From the cell containing the given text, extract its center point as (x, y) coordinate. 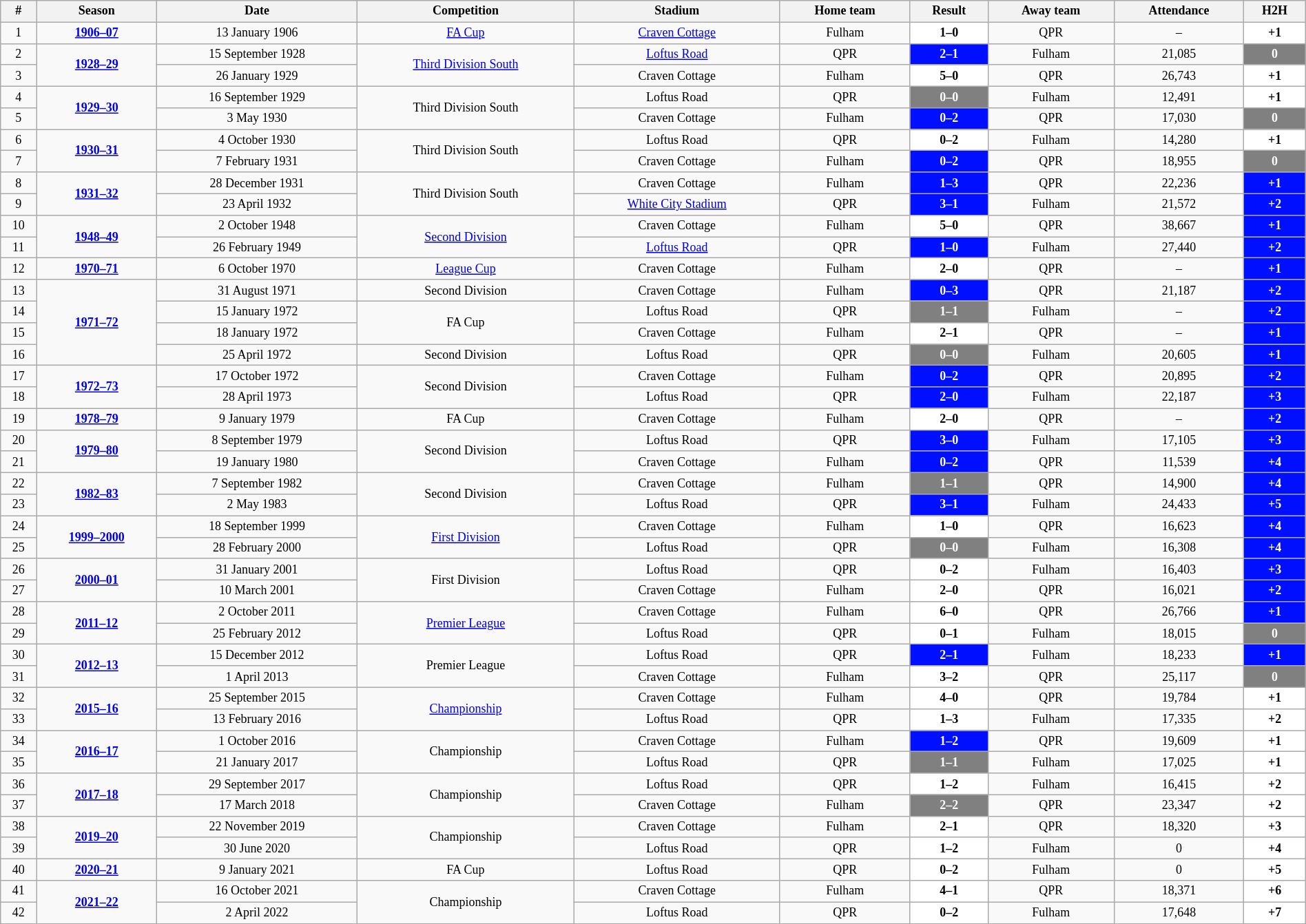
18,955 (1179, 161)
24 (19, 526)
6 October 1970 (257, 269)
25 (19, 548)
16 September 1929 (257, 96)
3 (19, 76)
Stadium (677, 11)
2012–13 (96, 666)
3–0 (949, 441)
18 September 1999 (257, 526)
2019–20 (96, 837)
Result (949, 11)
18 (19, 398)
7 February 1931 (257, 161)
28 April 1973 (257, 398)
23,347 (1179, 806)
15 December 2012 (257, 655)
16,308 (1179, 548)
28 December 1931 (257, 183)
22 November 2019 (257, 826)
+6 (1274, 891)
1 (19, 33)
17,335 (1179, 719)
40 (19, 870)
19 (19, 419)
18 January 1972 (257, 333)
26 February 1949 (257, 248)
21 January 2017 (257, 763)
31 August 1971 (257, 291)
2 October 2011 (257, 613)
26 (19, 569)
20,605 (1179, 355)
1906–07 (96, 33)
1 April 2013 (257, 676)
41 (19, 891)
8 (19, 183)
26 January 1929 (257, 76)
38 (19, 826)
Attendance (1179, 11)
2 April 2022 (257, 913)
# (19, 11)
17 March 2018 (257, 806)
27,440 (1179, 248)
42 (19, 913)
4–0 (949, 698)
21,187 (1179, 291)
25 February 2012 (257, 633)
4 (19, 96)
14,900 (1179, 483)
21,085 (1179, 54)
13 February 2016 (257, 719)
H2H (1274, 11)
3–2 (949, 676)
Season (96, 11)
18,320 (1179, 826)
4–1 (949, 891)
3 May 1930 (257, 118)
1982–83 (96, 494)
1931–32 (96, 193)
17 October 1972 (257, 376)
19,609 (1179, 741)
29 September 2017 (257, 784)
2 October 1948 (257, 226)
11 (19, 248)
22 (19, 483)
15 January 1972 (257, 311)
19 January 1980 (257, 461)
11,539 (1179, 461)
25,117 (1179, 676)
26,766 (1179, 613)
1948–49 (96, 236)
0–1 (949, 633)
31 (19, 676)
18,233 (1179, 655)
16 (19, 355)
16,415 (1179, 784)
25 April 1972 (257, 355)
20,895 (1179, 376)
38,667 (1179, 226)
2020–21 (96, 870)
26,743 (1179, 76)
Home team (845, 11)
1970–71 (96, 269)
1971–72 (96, 322)
9 January 2021 (257, 870)
6 (19, 140)
39 (19, 848)
13 (19, 291)
16,403 (1179, 569)
8 September 1979 (257, 441)
17,030 (1179, 118)
2017–18 (96, 795)
14,280 (1179, 140)
17 (19, 376)
18,371 (1179, 891)
7 September 1982 (257, 483)
32 (19, 698)
2000–01 (96, 580)
28 February 2000 (257, 548)
17,025 (1179, 763)
21 (19, 461)
33 (19, 719)
6–0 (949, 613)
2011–12 (96, 623)
16 October 2021 (257, 891)
+7 (1274, 913)
2021–22 (96, 902)
1979–80 (96, 451)
2–2 (949, 806)
22,236 (1179, 183)
22,187 (1179, 398)
21,572 (1179, 204)
1930–31 (96, 151)
4 October 1930 (257, 140)
10 (19, 226)
2016–17 (96, 752)
7 (19, 161)
Date (257, 11)
14 (19, 311)
Away team (1051, 11)
12,491 (1179, 96)
2 (19, 54)
2015–16 (96, 708)
23 April 1932 (257, 204)
31 January 2001 (257, 569)
9 (19, 204)
20 (19, 441)
1928–29 (96, 65)
34 (19, 741)
1929–30 (96, 107)
13 January 1906 (257, 33)
30 June 2020 (257, 848)
White City Stadium (677, 204)
37 (19, 806)
29 (19, 633)
10 March 2001 (257, 591)
17,105 (1179, 441)
9 January 1979 (257, 419)
36 (19, 784)
1999–2000 (96, 537)
27 (19, 591)
1 October 2016 (257, 741)
23 (19, 505)
16,021 (1179, 591)
30 (19, 655)
12 (19, 269)
League Cup (466, 269)
35 (19, 763)
15 September 1928 (257, 54)
24,433 (1179, 505)
Competition (466, 11)
1972–73 (96, 387)
0–3 (949, 291)
2 May 1983 (257, 505)
17,648 (1179, 913)
28 (19, 613)
25 September 2015 (257, 698)
5 (19, 118)
16,623 (1179, 526)
18,015 (1179, 633)
1978–79 (96, 419)
19,784 (1179, 698)
15 (19, 333)
